Identify which cell holds the provided text, then report its [X, Y] central coordinate. 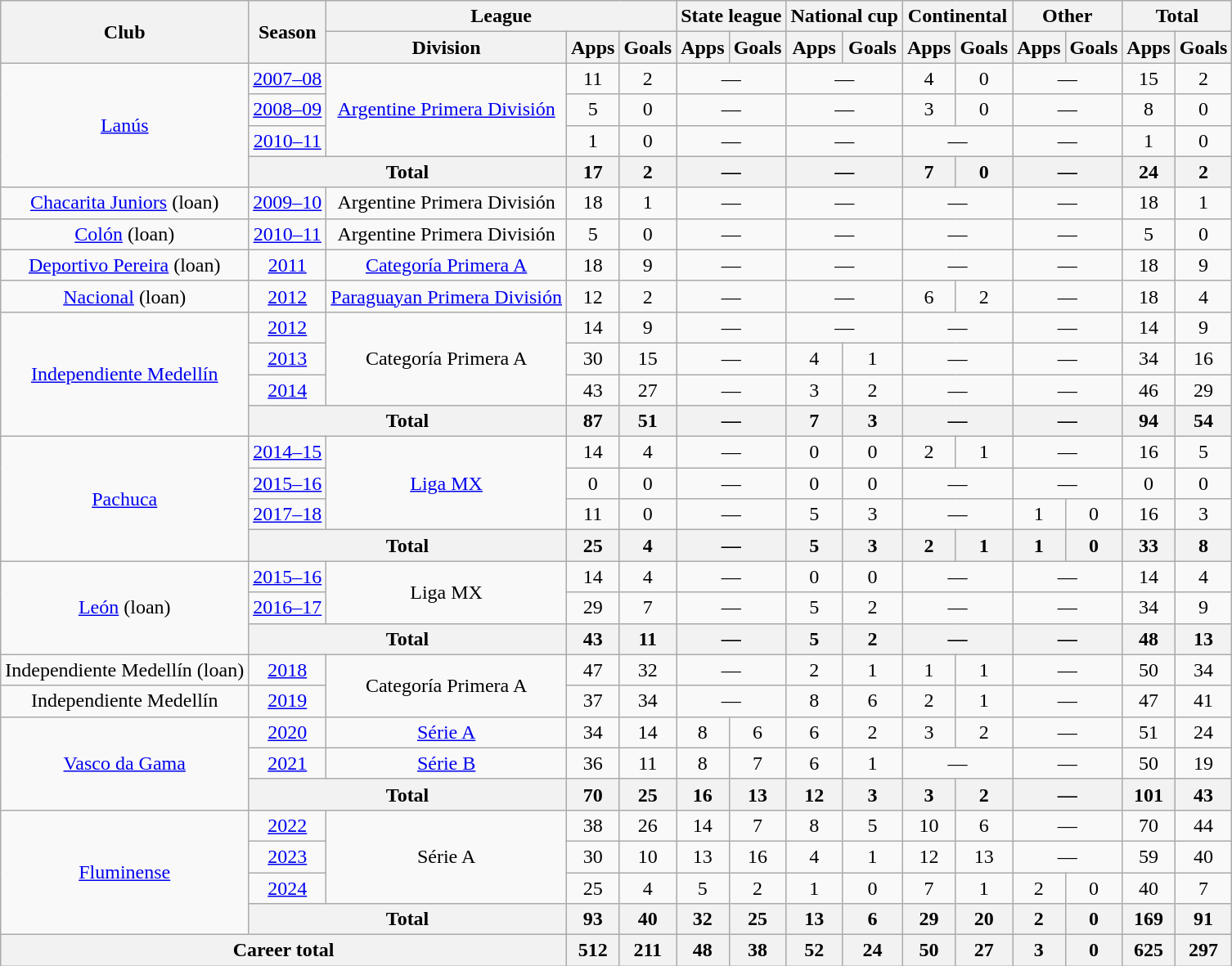
León (loan) [124, 608]
91 [1203, 919]
National cup [844, 16]
Vasco da Gama [124, 763]
36 [592, 763]
2022 [288, 825]
17 [592, 172]
211 [648, 950]
2017–18 [288, 514]
League [501, 16]
101 [1149, 794]
Série B [447, 763]
2020 [288, 732]
Lanús [124, 125]
Pachuca [124, 499]
87 [592, 421]
625 [1149, 950]
2019 [288, 701]
2023 [288, 856]
59 [1149, 856]
State league [731, 16]
Other [1068, 16]
33 [1149, 546]
Season [288, 32]
Club [124, 32]
44 [1203, 825]
2014 [288, 390]
19 [1203, 763]
37 [592, 701]
46 [1149, 390]
512 [592, 950]
Deportivo Pereira (loan) [124, 265]
Fluminense [124, 872]
297 [1203, 950]
2018 [288, 670]
2013 [288, 358]
2011 [288, 265]
2024 [288, 887]
2021 [288, 763]
2014–15 [288, 452]
Independiente Medellín (loan) [124, 670]
52 [814, 950]
41 [1203, 701]
Career total [284, 950]
2016–17 [288, 608]
Nacional (loan) [124, 296]
Chacarita Juniors (loan) [124, 203]
Colón (loan) [124, 234]
2009–10 [288, 203]
94 [1149, 421]
2008–09 [288, 110]
93 [592, 919]
Continental [957, 16]
20 [984, 919]
26 [648, 825]
169 [1149, 919]
2007–08 [288, 79]
54 [1203, 421]
Paraguayan Primera División [447, 296]
Division [447, 47]
